Search for the cell housing the specified text and yield its (x, y) center coordinate. 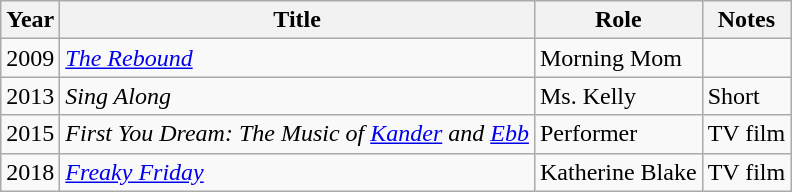
Role (618, 20)
Short (746, 96)
2013 (30, 96)
2009 (30, 58)
Notes (746, 20)
Ms. Kelly (618, 96)
Katherine Blake (618, 172)
Sing Along (298, 96)
Morning Mom (618, 58)
Performer (618, 134)
First You Dream: The Music of Kander and Ebb (298, 134)
Freaky Friday (298, 172)
Year (30, 20)
The Rebound (298, 58)
2015 (30, 134)
Title (298, 20)
2018 (30, 172)
